Find where the given text appears and provide that cell's center as (X, Y) coordinate. 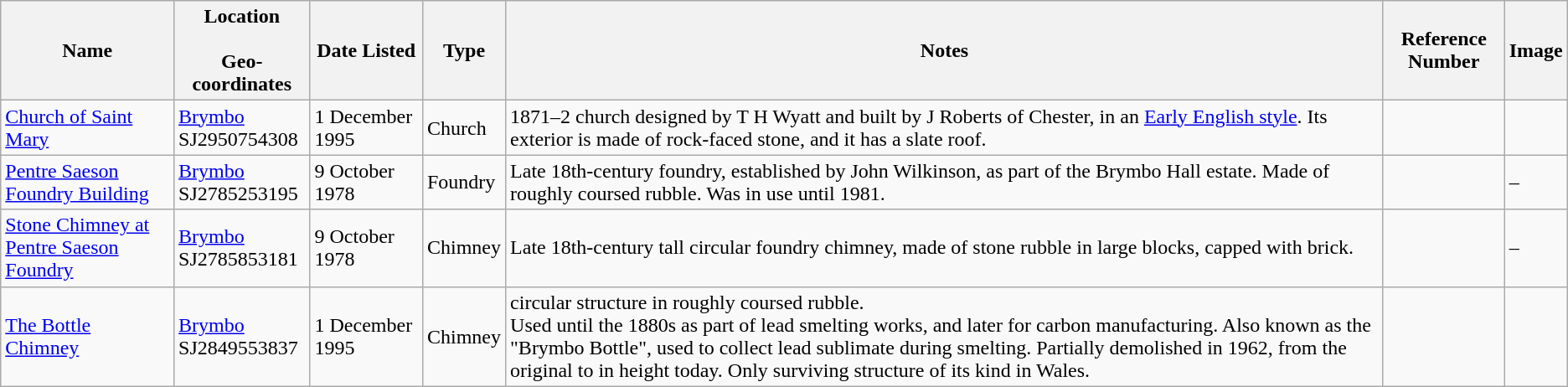
Type (464, 50)
BrymboSJ2849553837 (242, 337)
BrymboSJ2785253195 (242, 183)
The Bottle Chimney (87, 337)
Church (464, 127)
Notes (945, 50)
Late 18th-century foundry, established by John Wilkinson, as part of the Brymbo Hall estate. Made of roughly coursed rubble. Was in use until 1981. (945, 183)
Church of Saint Mary (87, 127)
BrymboSJ2950754308 (242, 127)
LocationGeo-coordinates (242, 50)
Date Listed (366, 50)
BrymboSJ2785853181 (242, 248)
Image (1536, 50)
Stone Chimney at Pentre Saeson Foundry (87, 248)
Foundry (464, 183)
Reference Number (1444, 50)
Pentre Saeson Foundry Building (87, 183)
Name (87, 50)
Late 18th-century tall circular foundry chimney, made of stone rubble in large blocks, capped with brick. (945, 248)
